For the text-containing cell, return its midpoint in (x, y) coordinate format. 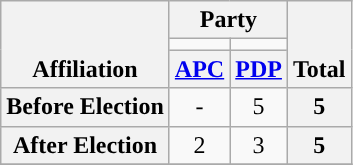
PDP (259, 69)
APC (199, 69)
Total (319, 44)
3 (259, 145)
Party (228, 20)
After Election (86, 145)
- (199, 107)
2 (199, 145)
Before Election (86, 107)
Affiliation (86, 44)
